Scan for the cell matching the given text and deliver its [X, Y] coordinate at center. 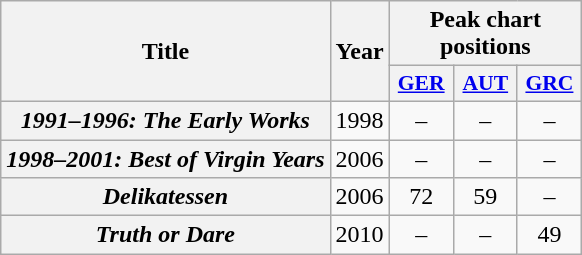
Peak chart positions [485, 34]
Delikatessen [166, 197]
Year [360, 52]
72 [421, 197]
1998–2001: Best of Virgin Years [166, 159]
49 [549, 235]
2010 [360, 235]
AUT [485, 84]
GER [421, 84]
GRC [549, 84]
1998 [360, 120]
59 [485, 197]
1991–1996: The Early Works [166, 120]
Truth or Dare [166, 235]
Title [166, 52]
